Output the (X, Y) coordinate of the center of the cell containing the given text.  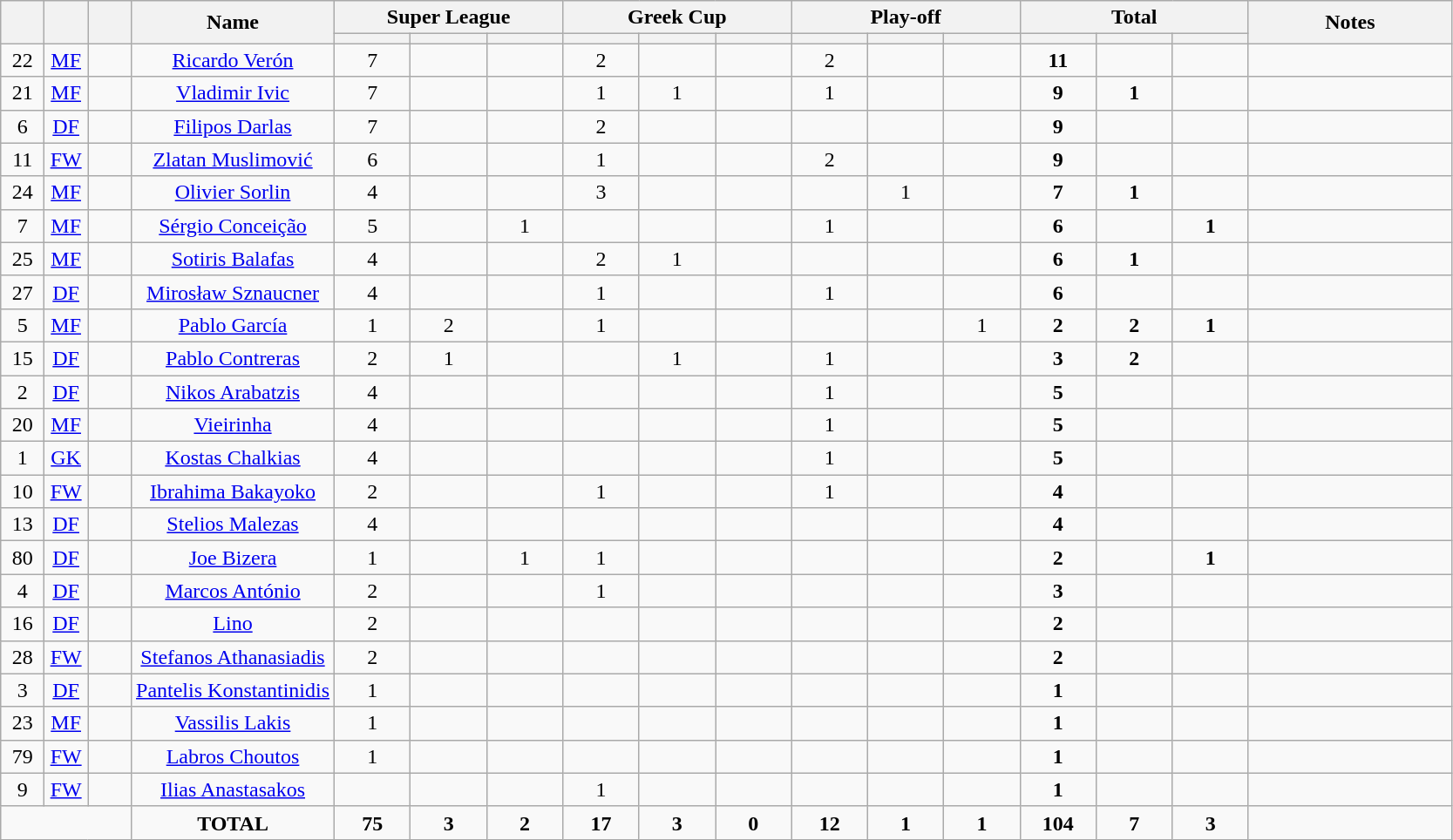
13 (23, 525)
Total (1134, 17)
Vieirinha (234, 425)
75 (373, 823)
23 (23, 723)
Pablo Contreras (234, 358)
Sérgio Conceição (234, 226)
27 (23, 292)
Nikos Arabatzis (234, 391)
Super League (449, 17)
20 (23, 425)
25 (23, 259)
Marcos António (234, 591)
Pantelis Konstantinidis (234, 690)
Stelios Malezas (234, 525)
12 (830, 823)
Filipos Darlas (234, 126)
16 (23, 624)
0 (753, 823)
Pablo García (234, 325)
22 (23, 60)
24 (23, 193)
21 (23, 93)
GK (66, 458)
Play-off (906, 17)
Vassilis Lakis (234, 723)
Kostas Chalkias (234, 458)
79 (23, 756)
Labros Choutos (234, 756)
10 (23, 491)
Zlatan Muslimović (234, 159)
Sotiris Balafas (234, 259)
Joe Bizera (234, 558)
80 (23, 558)
28 (23, 657)
104 (1058, 823)
Stefanos Athanasiadis (234, 657)
Notes (1349, 23)
Vladimir Ivic (234, 93)
Ilias Anastasakos (234, 789)
15 (23, 358)
Ricardo Verón (234, 60)
17 (601, 823)
Mirosław Sznaucner (234, 292)
Lino (234, 624)
Greek Cup (677, 17)
Ibrahima Bakayoko (234, 491)
Name (234, 23)
TOTAL (234, 823)
Olivier Sorlin (234, 193)
